Return (x, y) of the center of cell containing provided text 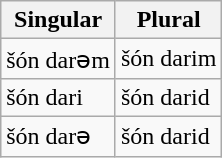
Singular (58, 20)
šón darə (58, 136)
šón darəm (58, 59)
šón darim (168, 59)
Plural (168, 20)
šón dari (58, 97)
